Return [x, y] of the center of cell containing provided text 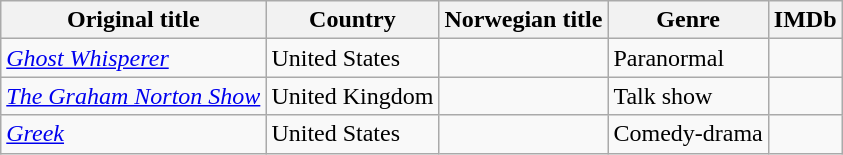
Ghost Whisperer [134, 58]
Original title [134, 20]
United Kingdom [352, 96]
Talk show [688, 96]
Genre [688, 20]
Country [352, 20]
Greek [134, 134]
Comedy-drama [688, 134]
Paranormal [688, 58]
Norwegian title [524, 20]
IMDb [805, 20]
The Graham Norton Show [134, 96]
